Extract the (X, Y) coordinate from the center of the cell holding the provided text.  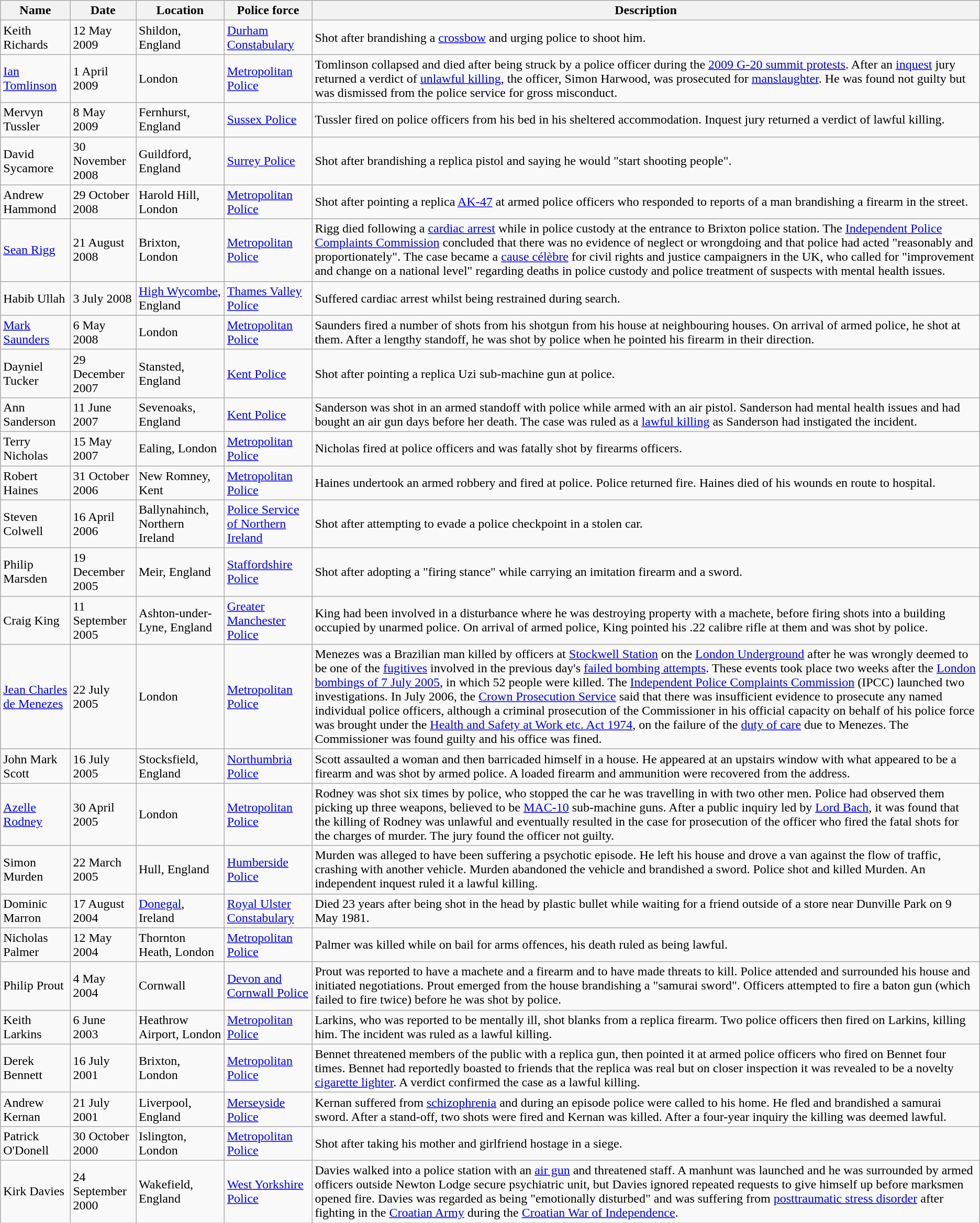
Philip Marsden (36, 572)
22 July 2005 (103, 697)
Police Service of Northern Ireland (268, 524)
Keith Larkins (36, 1027)
Sussex Police (268, 119)
Hull, England (180, 870)
Ealing, London (180, 448)
Patrick O'Donell (36, 1143)
Meir, England (180, 572)
Stansted, England (180, 373)
Staffordshire Police (268, 572)
Shot after adopting a "firing stance" while carrying an imitation firearm and a sword. (646, 572)
Ian Tomlinson (36, 79)
Cornwall (180, 986)
Mervyn Tussler (36, 119)
19 December 2005 (103, 572)
Merseyside Police (268, 1109)
Stocksfield, England (180, 766)
3 July 2008 (103, 298)
Location (180, 10)
Nicholas fired at police officers and was fatally shot by firearms officers. (646, 448)
New Romney, Kent (180, 483)
Wakefield, England (180, 1192)
16 July 2005 (103, 766)
Tussler fired on police officers from his bed in his sheltered accommodation. Inquest jury returned a verdict of lawful killing. (646, 119)
Ann Sanderson (36, 415)
Kirk Davies (36, 1192)
Durham Constabulary (268, 38)
8 May 2009 (103, 119)
31 October 2006 (103, 483)
Ashton-under-Lyne, England (180, 620)
Donegal, Ireland (180, 911)
Haines undertook an armed robbery and fired at police. Police returned fire. Haines died of his wounds en route to hospital. (646, 483)
29 December 2007 (103, 373)
Sean Rigg (36, 250)
Name (36, 10)
12 May 2009 (103, 38)
Jean Charles de Menezes (36, 697)
Date (103, 10)
Robert Haines (36, 483)
Philip Prout (36, 986)
Dominic Marron (36, 911)
Greater Manchester Police (268, 620)
Palmer was killed while on bail for arms offences, his death ruled as being lawful. (646, 944)
Islington, London (180, 1143)
Shot after brandishing a replica pistol and saying he would "start shooting people". (646, 161)
11 June 2007 (103, 415)
21 July 2001 (103, 1109)
Devon and Cornwall Police (268, 986)
Liverpool, England (180, 1109)
29 October 2008 (103, 202)
Thames Valley Police (268, 298)
Northumbria Police (268, 766)
6 May 2008 (103, 332)
4 May 2004 (103, 986)
David Sycamore (36, 161)
Suffered cardiac arrest whilst being restrained during search. (646, 298)
16 April 2006 (103, 524)
Harold Hill, London (180, 202)
Keith Richards (36, 38)
Description (646, 10)
Sevenoaks, England (180, 415)
Humberside Police (268, 870)
Andrew Kernan (36, 1109)
Shot after pointing a replica Uzi sub-machine gun at police. (646, 373)
Fernhurst, England (180, 119)
Thornton Heath, London (180, 944)
Surrey Police (268, 161)
Terry Nicholas (36, 448)
Died 23 years after being shot in the head by plastic bullet while waiting for a friend outside of a store near Dunville Park on 9 May 1981. (646, 911)
11 September 2005 (103, 620)
West Yorkshire Police (268, 1192)
Craig King (36, 620)
Habib Ullah (36, 298)
30 April 2005 (103, 815)
15 May 2007 (103, 448)
Shot after brandishing a crossbow and urging police to shoot him. (646, 38)
Steven Colwell (36, 524)
Derek Bennett (36, 1068)
Dayniel Tucker (36, 373)
Guildford, England (180, 161)
30 October 2000 (103, 1143)
Shildon, England (180, 38)
Royal Ulster Constabulary (268, 911)
Ballynahinch, Northern Ireland (180, 524)
Police force (268, 10)
John Mark Scott (36, 766)
16 July 2001 (103, 1068)
Mark Saunders (36, 332)
Shot after taking his mother and girlfriend hostage in a siege. (646, 1143)
Nicholas Palmer (36, 944)
Andrew Hammond (36, 202)
21 August 2008 (103, 250)
22 March 2005 (103, 870)
Shot after attempting to evade a police checkpoint in a stolen car. (646, 524)
High Wycombe, England (180, 298)
12 May 2004 (103, 944)
6 June 2003 (103, 1027)
Azelle Rodney (36, 815)
Heathrow Airport, London (180, 1027)
1 April 2009 (103, 79)
24 September 2000 (103, 1192)
Simon Murden (36, 870)
Shot after pointing a replica AK-47 at armed police officers who responded to reports of a man brandishing a firearm in the street. (646, 202)
30 November 2008 (103, 161)
17 August 2004 (103, 911)
